Capture the cell that displays the provided text and extract its (x, y) central coordinate. 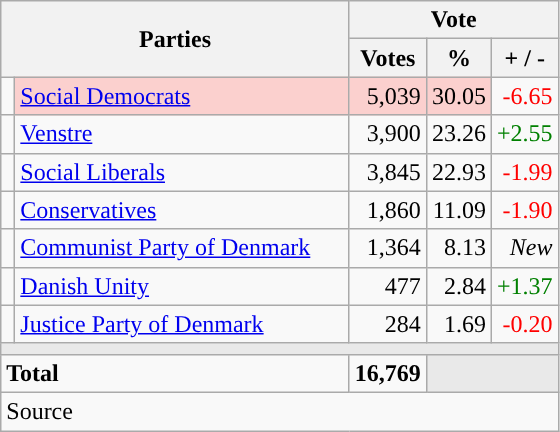
1,860 (388, 210)
Social Democrats (182, 96)
477 (388, 286)
Total (176, 373)
Parties (176, 39)
1,364 (388, 248)
Danish Unity (182, 286)
22.93 (458, 172)
-6.65 (524, 96)
5,039 (388, 96)
Conservatives (182, 210)
+1.37 (524, 286)
3,900 (388, 134)
284 (388, 324)
-0.20 (524, 324)
Votes (388, 58)
16,769 (388, 373)
8.13 (458, 248)
Source (280, 411)
30.05 (458, 96)
New (524, 248)
1.69 (458, 324)
% (458, 58)
+2.55 (524, 134)
Communist Party of Denmark (182, 248)
-1.90 (524, 210)
Venstre (182, 134)
3,845 (388, 172)
-1.99 (524, 172)
Justice Party of Denmark (182, 324)
Vote (454, 20)
2.84 (458, 286)
Social Liberals (182, 172)
23.26 (458, 134)
11.09 (458, 210)
+ / - (524, 58)
